Search for the cell housing the specified text and yield its [X, Y] center coordinate. 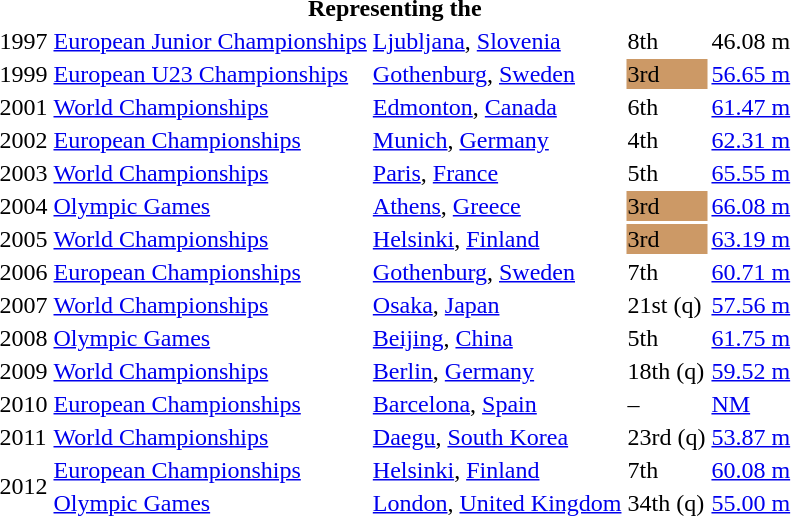
6th [666, 107]
Barcelona, Spain [497, 404]
23rd (q) [666, 437]
Edmonton, Canada [497, 107]
Munich, Germany [497, 140]
21st (q) [666, 305]
European U23 Championships [210, 74]
Athens, Greece [497, 206]
8th [666, 41]
Daegu, South Korea [497, 437]
Beijing, China [497, 338]
Berlin, Germany [497, 371]
Osaka, Japan [497, 305]
Ljubljana, Slovenia [497, 41]
Paris, France [497, 173]
18th (q) [666, 371]
– [666, 404]
European Junior Championships [210, 41]
4th [666, 140]
